Locate the cell with the specified text and output its (x, y) center coordinate. 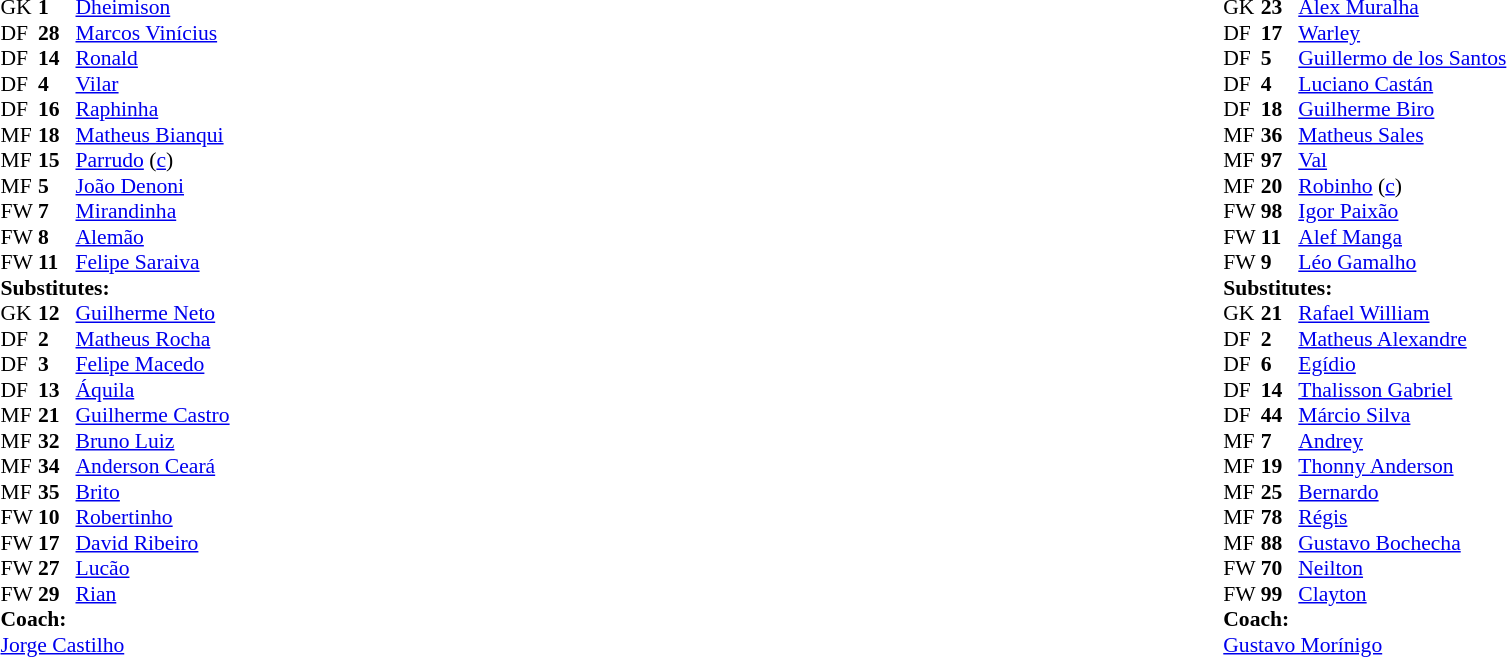
Guilherme Neto (153, 313)
Lucão (153, 569)
Luciano Castán (1402, 84)
Matheus Sales (1402, 135)
Gustavo Bochecha (1402, 543)
Marcos Vinícius (153, 33)
Rafael William (1402, 313)
Guillermo de los Santos (1402, 59)
Andrey (1402, 441)
Matheus Alexandre (1402, 339)
29 (57, 594)
Robertinho (153, 517)
44 (1280, 415)
David Ribeiro (153, 543)
Parrudo (c) (153, 161)
Felipe Saraiva (153, 263)
Anderson Ceará (153, 467)
8 (57, 237)
Guilherme Castro (153, 415)
35 (57, 492)
15 (57, 161)
28 (57, 33)
6 (1280, 365)
Brito (153, 492)
Alef Manga (1402, 237)
97 (1280, 161)
27 (57, 569)
Warley (1402, 33)
Régis (1402, 517)
20 (1280, 186)
70 (1280, 569)
Guilherme Biro (1402, 109)
34 (57, 467)
Egídio (1402, 365)
9 (1280, 263)
12 (57, 313)
Thalisson Gabriel (1402, 390)
98 (1280, 211)
Thonny Anderson (1402, 467)
Raphinha (153, 109)
Val (1402, 161)
36 (1280, 135)
10 (57, 517)
Mirandinha (153, 211)
19 (1280, 467)
Matheus Bianqui (153, 135)
Bernardo (1402, 492)
Vilar (153, 84)
João Denoni (153, 186)
25 (1280, 492)
Alemão (153, 237)
Clayton (1402, 594)
3 (57, 365)
16 (57, 109)
Igor Paixão (1402, 211)
Bruno Luiz (153, 441)
Áquila (153, 390)
Matheus Rocha (153, 339)
Léo Gamalho (1402, 263)
Robinho (c) (1402, 186)
Neilton (1402, 569)
78 (1280, 517)
Felipe Macedo (153, 365)
88 (1280, 543)
Rian (153, 594)
32 (57, 441)
Márcio Silva (1402, 415)
13 (57, 390)
Ronald (153, 59)
99 (1280, 594)
